Return (X, Y) of the center of cell containing provided text 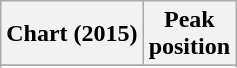
Chart (2015) (72, 34)
Peakposition (189, 34)
